From the cell containing the given text, extract its center point as (x, y) coordinate. 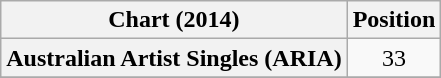
Australian Artist Singles (ARIA) (174, 58)
Position (394, 20)
Chart (2014) (174, 20)
33 (394, 58)
